Identify which cell holds the provided text, then report its (X, Y) central coordinate. 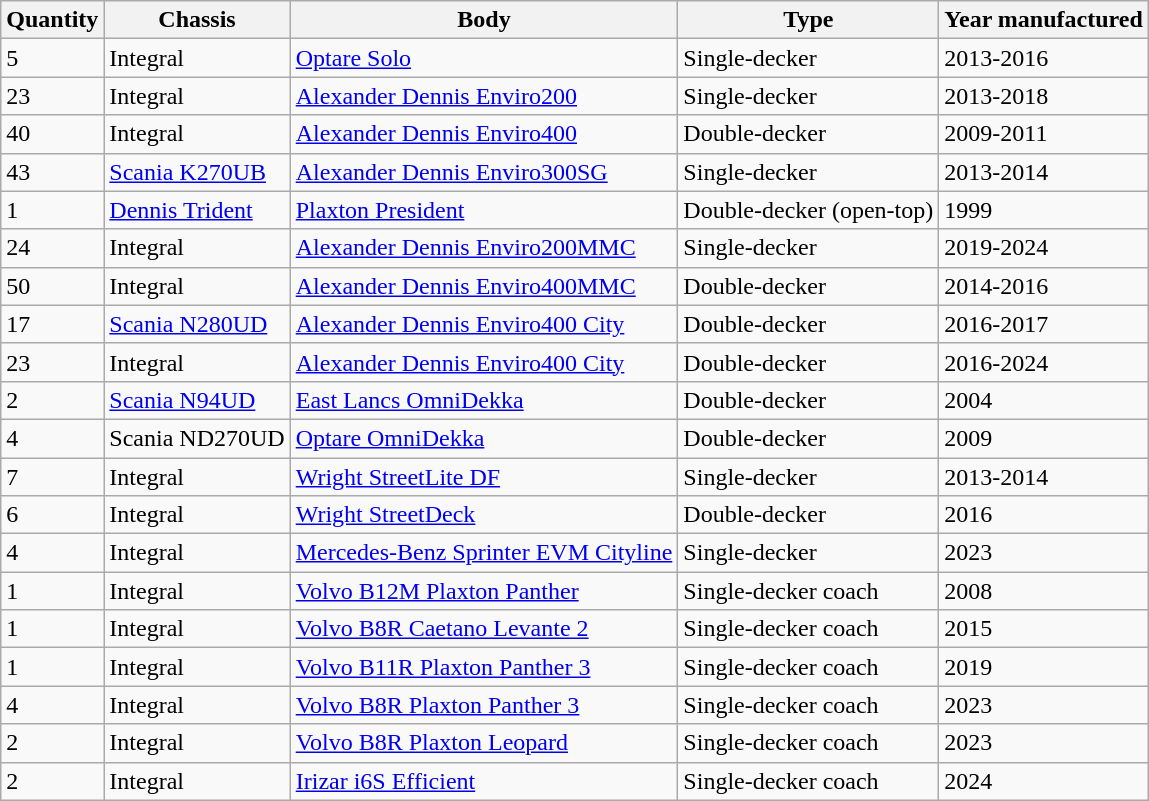
2009-2011 (1044, 134)
24 (52, 248)
Volvo B8R Plaxton Panther 3 (484, 705)
7 (52, 477)
2014-2016 (1044, 286)
Chassis (197, 20)
Alexander Dennis Enviro400MMC (484, 286)
Optare Solo (484, 58)
40 (52, 134)
Volvo B12M Plaxton Panther (484, 591)
Mercedes-Benz Sprinter EVM Cityline (484, 553)
17 (52, 324)
Double-decker (open-top) (808, 210)
2019 (1044, 667)
Scania K270UB (197, 172)
2013-2016 (1044, 58)
50 (52, 286)
Alexander Dennis Enviro300SG (484, 172)
Plaxton President (484, 210)
Quantity (52, 20)
2015 (1044, 629)
Wright StreetLite DF (484, 477)
Type (808, 20)
Alexander Dennis Enviro400 (484, 134)
Body (484, 20)
2009 (1044, 438)
2013-2018 (1044, 96)
6 (52, 515)
Volvo B8R Plaxton Leopard (484, 743)
Volvo B8R Caetano Levante 2 (484, 629)
2016-2024 (1044, 362)
5 (52, 58)
Alexander Dennis Enviro200MMC (484, 248)
2019-2024 (1044, 248)
Irizar i6S Efficient (484, 781)
Wright StreetDeck (484, 515)
2004 (1044, 400)
2016-2017 (1044, 324)
Scania N280UD (197, 324)
2024 (1044, 781)
Volvo B11R Plaxton Panther 3 (484, 667)
Scania N94UD (197, 400)
43 (52, 172)
1999 (1044, 210)
Dennis Trident (197, 210)
Year manufactured (1044, 20)
East Lancs OmniDekka (484, 400)
2008 (1044, 591)
Optare OmniDekka (484, 438)
2016 (1044, 515)
Alexander Dennis Enviro200 (484, 96)
Scania ND270UD (197, 438)
